Locate the cell with the specified text and output its [X, Y] center coordinate. 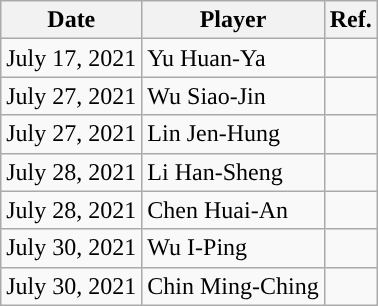
July 17, 2021 [72, 58]
Date [72, 20]
Chen Huai-An [233, 210]
Wu I-Ping [233, 248]
Chin Ming-Ching [233, 286]
Yu Huan-Ya [233, 58]
Ref. [350, 20]
Wu Siao-Jin [233, 96]
Li Han-Sheng [233, 172]
Player [233, 20]
Lin Jen-Hung [233, 134]
